Determine the [x, y] coordinate at the center of the cell enclosing the given text.  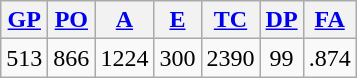
TC [230, 20]
E [178, 20]
99 [282, 58]
PO [72, 20]
300 [178, 58]
FA [330, 20]
2390 [230, 58]
1224 [124, 58]
866 [72, 58]
A [124, 20]
GP [24, 20]
.874 [330, 58]
513 [24, 58]
DP [282, 20]
